Find where the given text appears and provide that cell's center as (X, Y) coordinate. 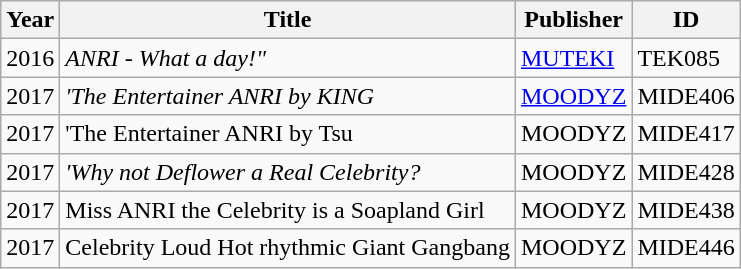
Celebrity Loud Hot rhythmic Giant Gangbang (288, 248)
MIDE446 (686, 248)
Miss ANRI the Celebrity is a Soapland Girl (288, 210)
ANRI - What a day!" (288, 58)
MIDE428 (686, 172)
Publisher (573, 20)
'The Entertainer ANRI by Tsu (288, 134)
'Why not Deflower a Real Celebrity? (288, 172)
MUTEKI (573, 58)
ID (686, 20)
MIDE417 (686, 134)
'The Entertainer ANRI by KING (288, 96)
MIDE406 (686, 96)
Year (30, 20)
2016 (30, 58)
TEK085 (686, 58)
MIDE438 (686, 210)
Title (288, 20)
